Provide the (x, y) coordinate of the cell's center where the given text is located.  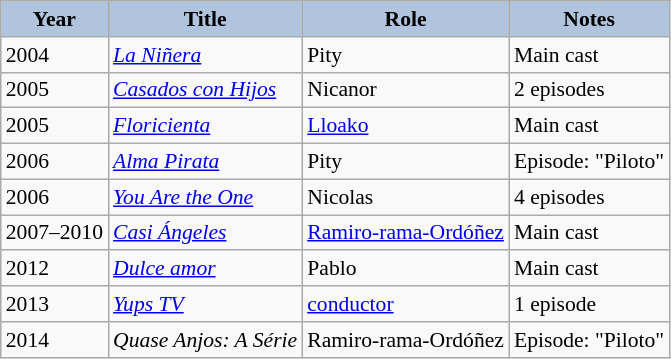
2013 (54, 304)
Casi Ángeles (205, 233)
2 episodes (589, 90)
Quase Anjos: A Série (205, 340)
2004 (54, 55)
2007–2010 (54, 233)
conductor (406, 304)
You Are the One (205, 197)
La Niñera (205, 55)
Yups TV (205, 304)
Title (205, 19)
Floricienta (205, 126)
Casados con Hijos (205, 90)
Role (406, 19)
Year (54, 19)
Nicolas (406, 197)
4 episodes (589, 197)
Lloako (406, 126)
2014 (54, 340)
2012 (54, 269)
Notes (589, 19)
Nicanor (406, 90)
Pablo (406, 269)
Dulce amor (205, 269)
Alma Pirata (205, 162)
1 episode (589, 304)
